Locate the cell with the specified text and output its [X, Y] center coordinate. 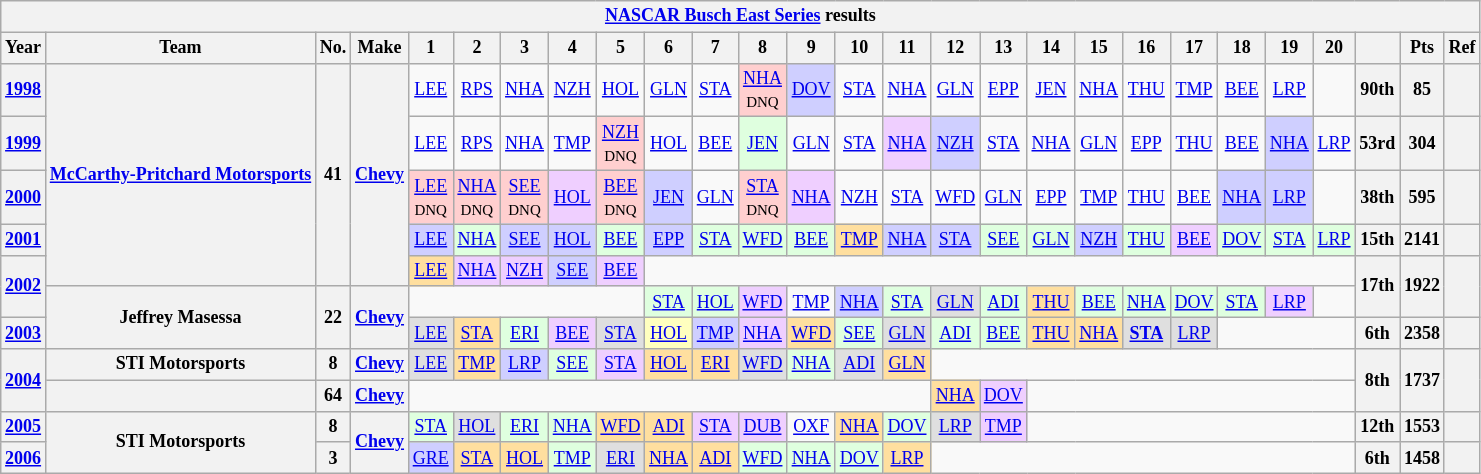
64 [334, 396]
8th [1378, 380]
2004 [24, 380]
595 [1422, 197]
41 [334, 174]
7 [715, 48]
Team [180, 48]
17th [1378, 286]
90th [1378, 90]
1553 [1422, 426]
2002 [24, 286]
1458 [1422, 458]
22 [334, 317]
9 [812, 48]
NZHDNQ [620, 144]
6 [669, 48]
11 [907, 48]
5 [620, 48]
19 [1290, 48]
13 [1004, 48]
85 [1422, 90]
20 [1334, 48]
12 [956, 48]
2000 [24, 197]
2001 [24, 240]
NASCAR Busch East Series results [740, 16]
Pts [1422, 48]
15th [1378, 240]
38th [1378, 197]
1737 [1422, 380]
1998 [24, 90]
SEEDNQ [525, 197]
Jeffrey Masessa [180, 317]
Make [380, 48]
2 [477, 48]
53rd [1378, 144]
2003 [24, 334]
Year [24, 48]
DUB [762, 426]
14 [1051, 48]
GRE [430, 458]
18 [1242, 48]
STADNQ [762, 197]
1922 [1422, 286]
Ref [1462, 48]
1999 [24, 144]
17 [1194, 48]
No. [334, 48]
15 [1099, 48]
LEEDNQ [430, 197]
BEEDNQ [620, 197]
16 [1147, 48]
2358 [1422, 334]
304 [1422, 144]
10 [859, 48]
4 [572, 48]
2005 [24, 426]
OXF [812, 426]
12th [1378, 426]
2141 [1422, 240]
McCarthy-Pritchard Motorsports [180, 174]
2006 [24, 458]
1 [430, 48]
